Detect which cell encompasses the target text, then output its [X, Y] center coordinate. 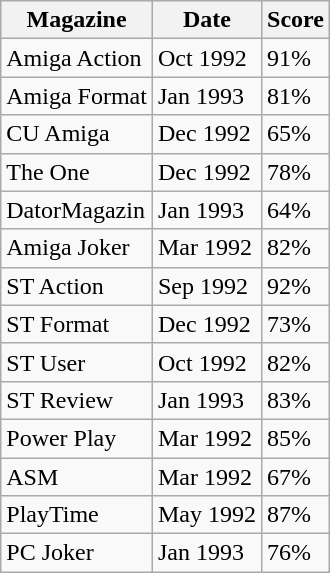
Amiga Format [77, 96]
ST User [77, 362]
78% [296, 172]
87% [296, 515]
81% [296, 96]
76% [296, 553]
83% [296, 400]
ST Review [77, 400]
64% [296, 210]
PlayTime [77, 515]
CU Amiga [77, 134]
73% [296, 324]
ASM [77, 477]
85% [296, 438]
May 1992 [206, 515]
DatorMagazin [77, 210]
67% [296, 477]
Amiga Joker [77, 248]
Date [206, 20]
Score [296, 20]
Amiga Action [77, 58]
ST Format [77, 324]
PC Joker [77, 553]
Magazine [77, 20]
The One [77, 172]
Sep 1992 [206, 286]
92% [296, 286]
ST Action [77, 286]
65% [296, 134]
91% [296, 58]
Power Play [77, 438]
